Capture the cell that displays the provided text and extract its [X, Y] central coordinate. 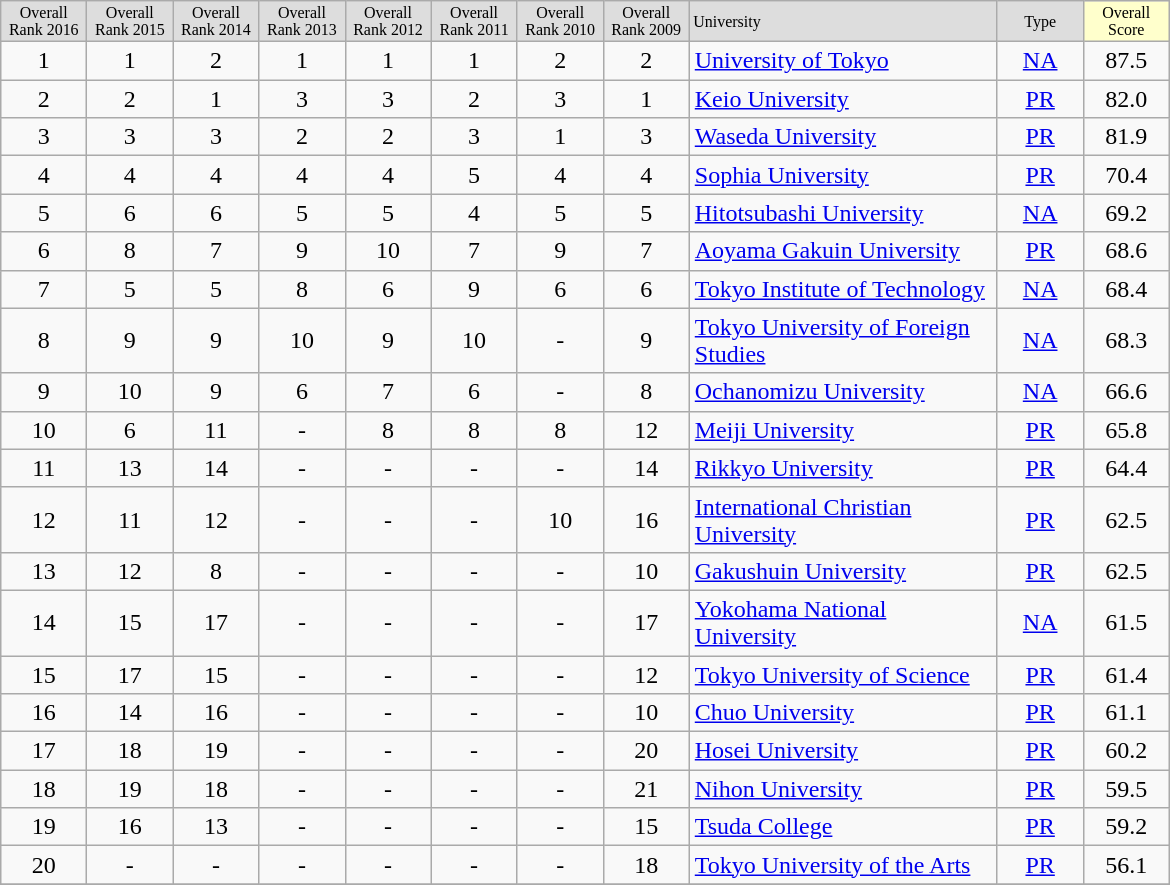
Overall Rank 2016 [44, 22]
Tokyo University of Foreign Studies [843, 340]
Overall Rank 2012 [388, 22]
69.2 [1126, 213]
70.4 [1126, 175]
University of Tokyo [843, 61]
Chuo University [843, 713]
61.1 [1126, 713]
Gakushuin University [843, 571]
59.2 [1126, 827]
66.6 [1126, 392]
Waseda University [843, 137]
81.9 [1126, 137]
Overall Rank 2014 [216, 22]
Overall Rank 2011 [474, 22]
Type [1040, 22]
60.2 [1126, 751]
Hitotsubashi University [843, 213]
Overall Score [1126, 22]
Sophia University [843, 175]
Overall Rank 2009 [646, 22]
Tokyo University of the Arts [843, 865]
Overall Rank 2015 [130, 22]
61.5 [1126, 622]
65.8 [1126, 430]
87.5 [1126, 61]
Overall Rank 2010 [560, 22]
Yokohama National University [843, 622]
56.1 [1126, 865]
82.0 [1126, 99]
Tokyo Institute of Technology [843, 289]
Overall Rank 2013 [302, 22]
Tokyo University of Science [843, 675]
Tsuda College [843, 827]
21 [646, 789]
Aoyama Gakuin University [843, 251]
68.6 [1126, 251]
59.5 [1126, 789]
68.4 [1126, 289]
Keio University [843, 99]
International Christian University [843, 520]
University [843, 22]
68.3 [1126, 340]
Meiji University [843, 430]
Nihon University [843, 789]
Rikkyo University [843, 468]
61.4 [1126, 675]
Hosei University [843, 751]
64.4 [1126, 468]
Ochanomizu University [843, 392]
